Return the [x, y] coordinate for the center point of the cell that contains the specified text.  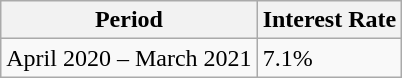
Interest Rate [330, 20]
7.1% [330, 58]
Period [129, 20]
April 2020 – March 2021 [129, 58]
